Return the (x, y) coordinate for the center point of the cell that contains the specified text.  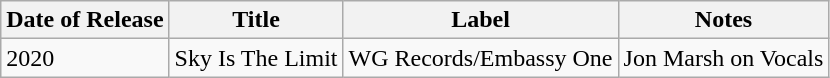
2020 (85, 58)
Date of Release (85, 20)
Title (256, 20)
Label (480, 20)
Sky Is The Limit (256, 58)
Notes (724, 20)
Jon Marsh on Vocals (724, 58)
WG Records/Embassy One (480, 58)
